Pinpoint the cell where the given text exists, returning its [X, Y] midpoint coordinate. 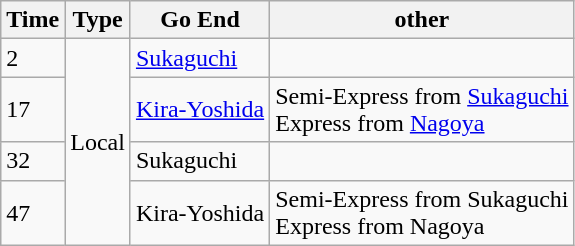
Time [33, 20]
other [422, 20]
Type [98, 20]
2 [33, 58]
32 [33, 161]
Local [98, 142]
17 [33, 110]
47 [33, 212]
Go End [200, 20]
